Output the (x, y) coordinate of the center of the cell containing the given text.  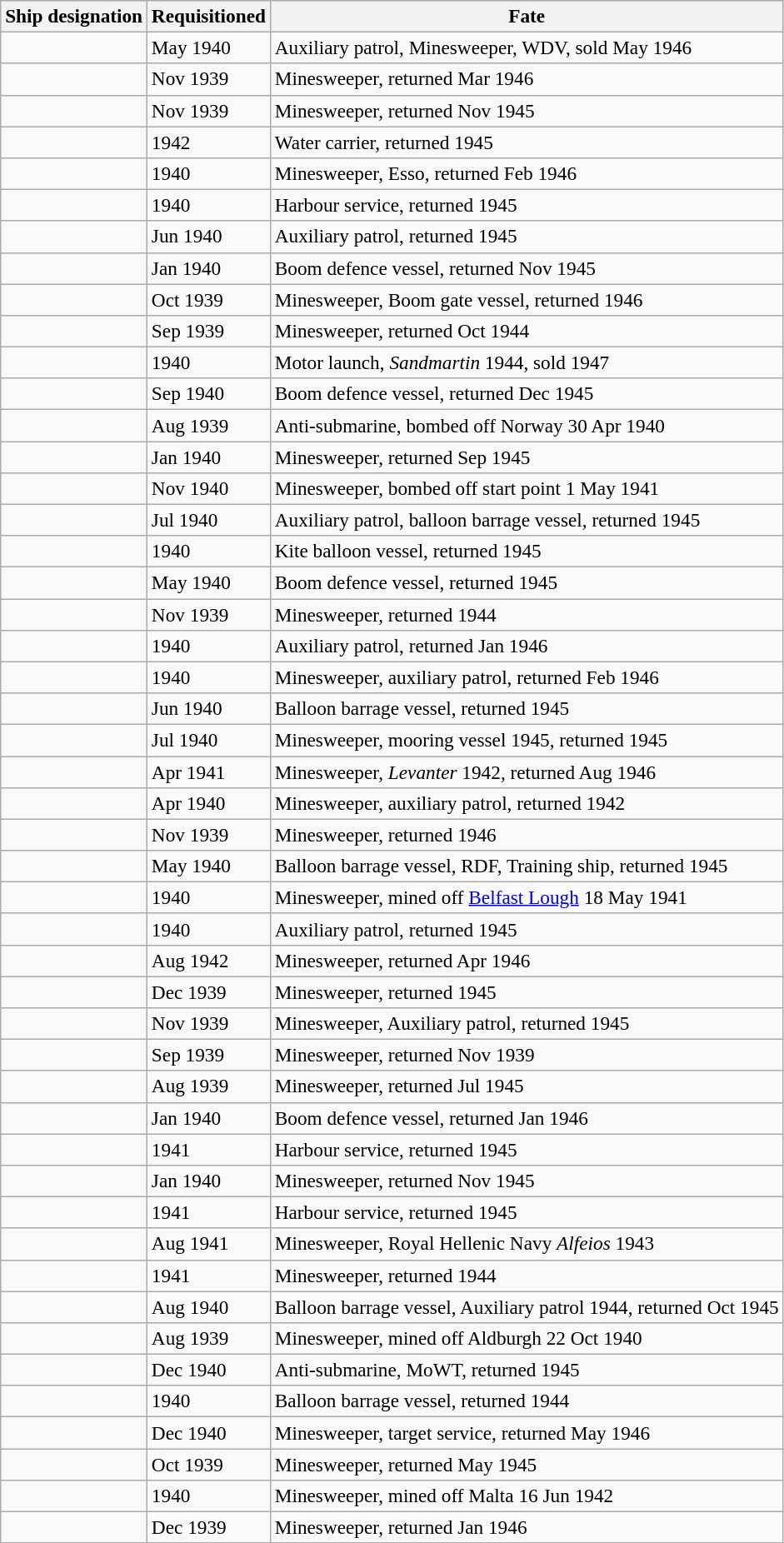
Boom defence vessel, returned Nov 1945 (527, 268)
Aug 1940 (208, 1306)
1942 (208, 142)
Minesweeper, returned Oct 1944 (527, 331)
Minesweeper, Levanter 1942, returned Aug 1946 (527, 771)
Balloon barrage vessel, Auxiliary patrol 1944, returned Oct 1945 (527, 1306)
Minesweeper, mined off Aldburgh 22 Oct 1940 (527, 1338)
Auxiliary patrol, returned Jan 1946 (527, 646)
Minesweeper, returned May 1945 (527, 1464)
Motor launch, Sandmartin 1944, sold 1947 (527, 362)
Anti-submarine, bombed off Norway 30 Apr 1940 (527, 425)
Requisitioned (208, 16)
Water carrier, returned 1945 (527, 142)
Minesweeper, Auxiliary patrol, returned 1945 (527, 1023)
Boom defence vessel, returned 1945 (527, 582)
Apr 1941 (208, 771)
Minesweeper, returned Jul 1945 (527, 1086)
Aug 1942 (208, 961)
Minesweeper, returned Sep 1945 (527, 457)
Minesweeper, Boom gate vessel, returned 1946 (527, 299)
Minesweeper, Royal Hellenic Navy Alfeios 1943 (527, 1244)
Boom defence vessel, returned Jan 1946 (527, 1118)
Aug 1941 (208, 1244)
Boom defence vessel, returned Dec 1945 (527, 394)
Minesweeper, auxiliary patrol, returned 1942 (527, 803)
Fate (527, 16)
Minesweeper, returned Mar 1946 (527, 79)
Minesweeper, returned 1946 (527, 835)
Anti-submarine, MoWT, returned 1945 (527, 1370)
Balloon barrage vessel, returned 1944 (527, 1401)
Balloon barrage vessel, returned 1945 (527, 708)
Ship designation (74, 16)
Auxiliary patrol, balloon barrage vessel, returned 1945 (527, 520)
Minesweeper, bombed off start point 1 May 1941 (527, 488)
Minesweeper, returned Nov 1939 (527, 1055)
Minesweeper, mooring vessel 1945, returned 1945 (527, 740)
Sep 1940 (208, 394)
Minesweeper, Esso, returned Feb 1946 (527, 173)
Kite balloon vessel, returned 1945 (527, 552)
Minesweeper, returned Jan 1946 (527, 1527)
Minesweeper, mined off Malta 16 Jun 1942 (527, 1496)
Minesweeper, returned 1945 (527, 991)
Minesweeper, target service, returned May 1946 (527, 1432)
Balloon barrage vessel, RDF, Training ship, returned 1945 (527, 866)
Auxiliary patrol, Minesweeper, WDV, sold May 1946 (527, 47)
Minesweeper, returned Apr 1946 (527, 961)
Nov 1940 (208, 488)
Apr 1940 (208, 803)
Minesweeper, mined off Belfast Lough 18 May 1941 (527, 897)
Minesweeper, auxiliary patrol, returned Feb 1946 (527, 677)
